Search for the cell housing the specified text and yield its [X, Y] center coordinate. 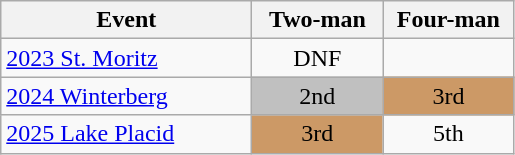
2025 Lake Placid [126, 134]
DNF [318, 58]
Event [126, 20]
5th [448, 134]
Four-man [448, 20]
Two-man [318, 20]
2nd [318, 96]
2024 Winterberg [126, 96]
2023 St. Moritz [126, 58]
